Return (x, y) of the center of cell containing provided text 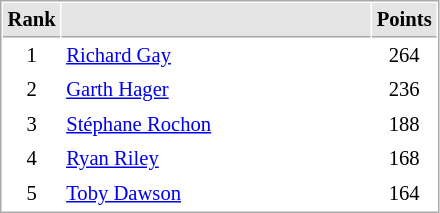
Garth Hager (216, 90)
188 (404, 124)
Richard Gay (216, 56)
Rank (32, 20)
2 (32, 90)
Stéphane Rochon (216, 124)
264 (404, 56)
1 (32, 56)
5 (32, 194)
4 (32, 158)
Points (404, 20)
3 (32, 124)
Toby Dawson (216, 194)
236 (404, 90)
164 (404, 194)
Ryan Riley (216, 158)
168 (404, 158)
